Find where the given text appears and provide that cell's center as [X, Y] coordinate. 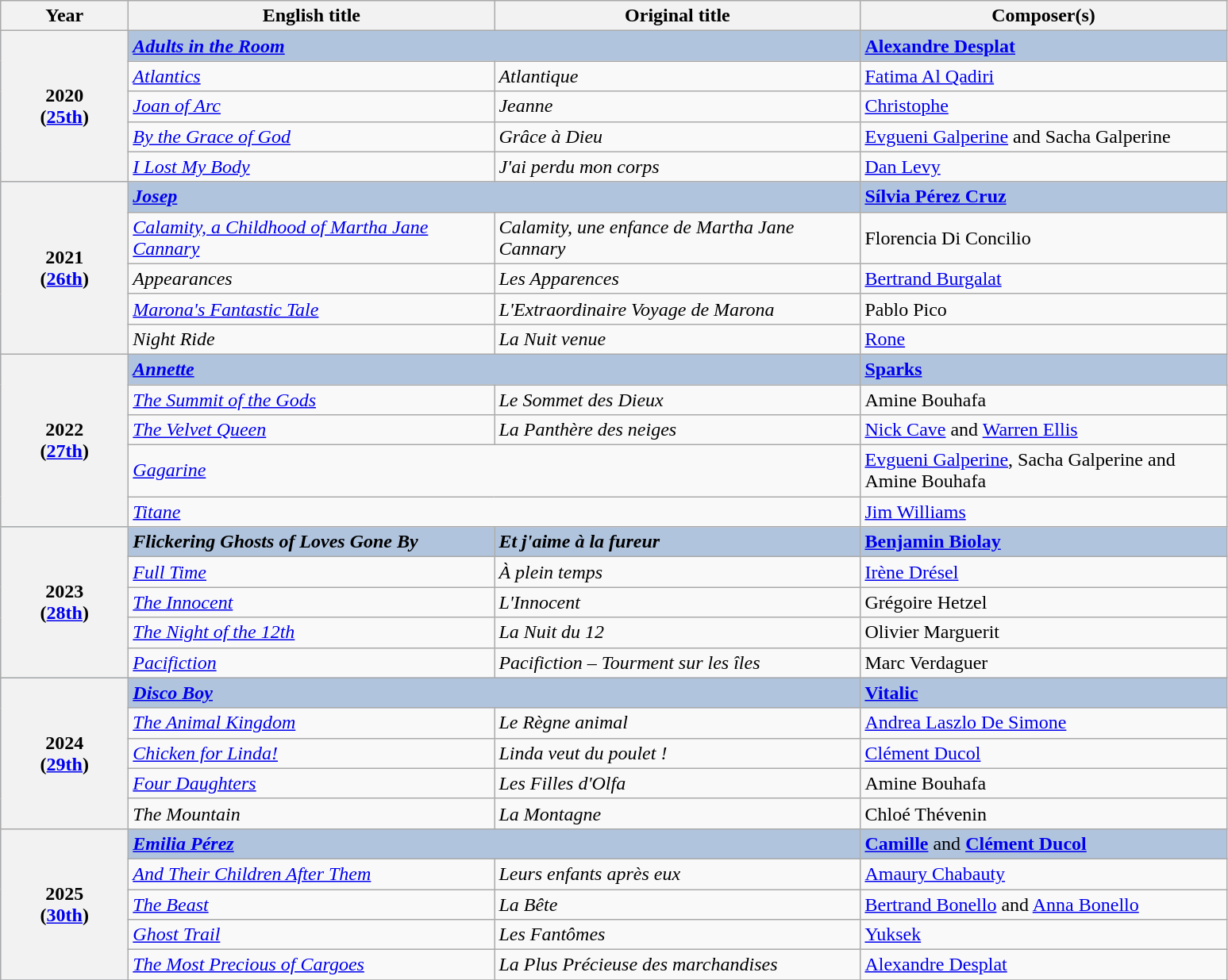
Gagarine [495, 471]
The Animal Kingdom [311, 723]
Bertrand Bonello and Anna Bonello [1043, 904]
Full Time [311, 572]
Florencia Di Concilio [1043, 238]
Yuksek [1043, 935]
Benjamin Biolay [1043, 542]
Les Fantômes [678, 935]
La Nuit venue [678, 339]
Appearances [311, 279]
Chicken for Linda! [311, 753]
Pacifiction [311, 663]
Vitalic [1043, 693]
Sílvia Pérez Cruz [1043, 197]
Evgueni Galperine and Sacha Galperine [1043, 136]
Year [65, 16]
Pacifiction – Tourment sur les îles [678, 663]
Le Règne animal [678, 723]
Marc Verdaguer [1043, 663]
Andrea Laszlo De Simone [1043, 723]
Irène Drésel [1043, 572]
The Mountain [311, 813]
Les Filles d'Olfa [678, 783]
J'ai perdu mon corps [678, 167]
La Panthère des neiges [678, 430]
Emilia Pérez [495, 844]
Et j'aime à la fureur [678, 542]
La Nuit du 12 [678, 632]
Original title [678, 16]
Leurs enfants après eux [678, 874]
Flickering Ghosts of Loves Gone By [311, 542]
And Their Children After Them [311, 874]
Bertrand Burgalat [1043, 279]
Jim Williams [1043, 512]
Clément Ducol [1043, 753]
Marona's Fantastic Tale [311, 309]
Dan Levy [1043, 167]
The Night of the 12th [311, 632]
Grégoire Hetzel [1043, 602]
Evgueni Galperine, Sacha Galperine and Amine Bouhafa [1043, 471]
The Summit of the Gods [311, 399]
English title [311, 16]
2024(29th) [65, 753]
Annette [495, 369]
The Beast [311, 904]
Fatima Al Qadiri [1043, 76]
L'Innocent [678, 602]
Composer(s) [1043, 16]
La Plus Précieuse des marchandises [678, 965]
Les Apparences [678, 279]
Chloé Thévenin [1043, 813]
Pablo Pico [1043, 309]
2022(27th) [65, 440]
Atlantique [678, 76]
Christophe [1043, 106]
2023(28th) [65, 602]
2025(30th) [65, 904]
The Innocent [311, 602]
Joan of Arc [311, 106]
La Bête [678, 904]
Night Ride [311, 339]
2021(26th) [65, 268]
Four Daughters [311, 783]
Jeanne [678, 106]
Olivier Marguerit [1043, 632]
Ghost Trail [311, 935]
À plein temps [678, 572]
The Velvet Queen [311, 430]
The Most Precious of Cargoes [311, 965]
Calamity, a Childhood of Martha Jane Cannary [311, 238]
2020(25th) [65, 106]
Calamity, une enfance de Martha Jane Cannary [678, 238]
Grâce à Dieu [678, 136]
Rone [1043, 339]
La Montagne [678, 813]
Nick Cave and Warren Ellis [1043, 430]
Le Sommet des Dieux [678, 399]
Camille and Clément Ducol [1043, 844]
I Lost My Body [311, 167]
Josep [495, 197]
Atlantics [311, 76]
By the Grace of God [311, 136]
Sparks [1043, 369]
Amaury Chabauty [1043, 874]
Adults in the Room [495, 46]
Linda veut du poulet ! [678, 753]
L'Extraordinaire Voyage de Marona [678, 309]
Disco Boy [495, 693]
Titane [495, 512]
